Identify which cell holds the provided text, then report its [x, y] central coordinate. 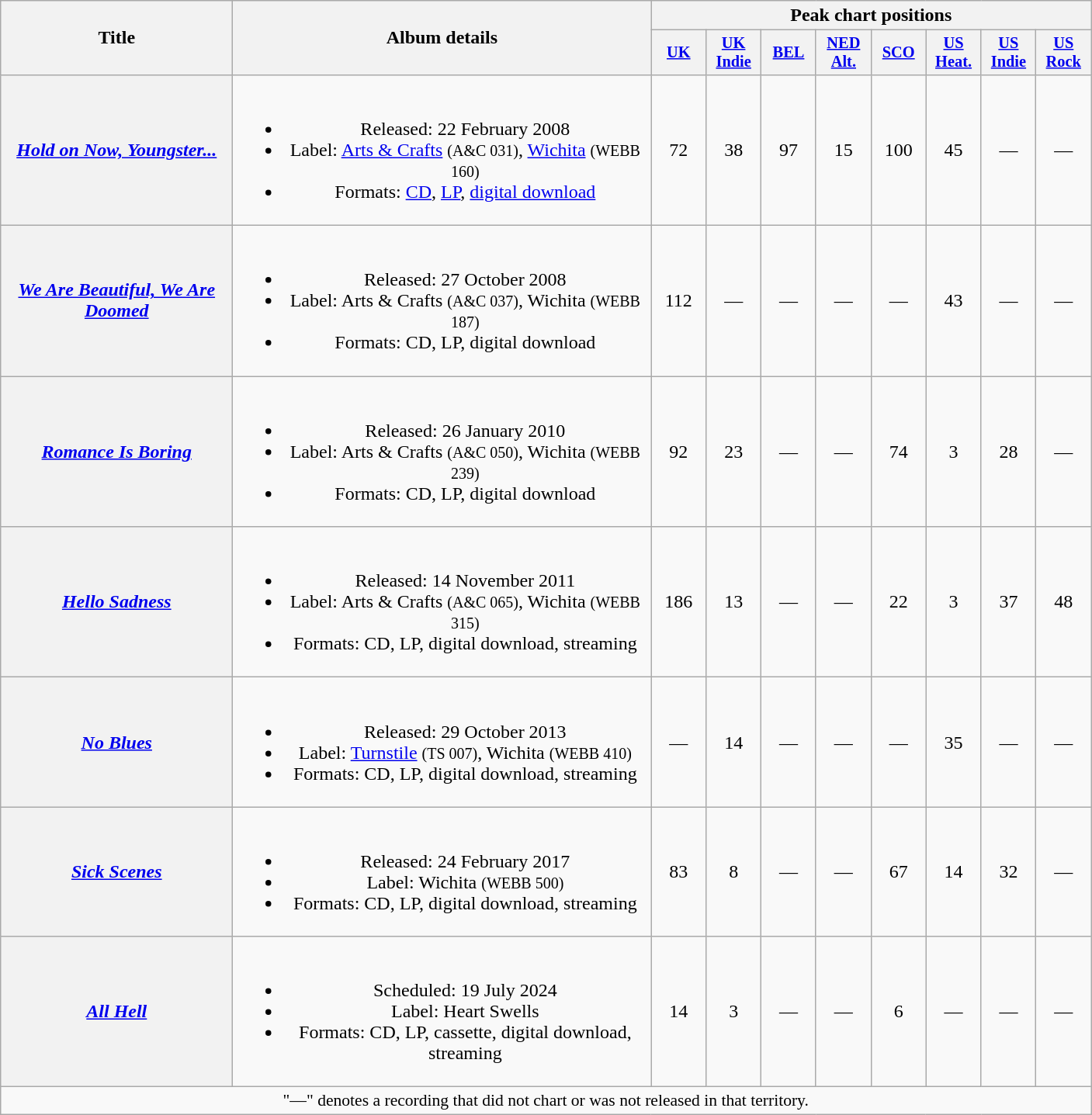
Romance Is Boring [116, 452]
112 [678, 301]
Title [116, 38]
38 [734, 150]
43 [953, 301]
15 [843, 150]
Peak chart positions [871, 16]
Released: 29 October 2013Label: Turnstile (TS 007), Wichita (WEBB 410)Formats: CD, LP, digital download, streaming [442, 742]
NEDAlt. [843, 53]
Released: 14 November 2011Label: Arts & Crafts (A&C 065), Wichita (WEBB 315)Formats: CD, LP, digital download, streaming [442, 602]
35 [953, 742]
97 [789, 150]
USIndie [1009, 53]
48 [1063, 602]
83 [678, 872]
Released: 22 February 2008Label: Arts & Crafts (A&C 031), Wichita (WEBB 160)Formats: CD, LP, digital download [442, 150]
Hello Sadness [116, 602]
Album details [442, 38]
32 [1009, 872]
8 [734, 872]
6 [899, 1012]
Hold on Now, Youngster... [116, 150]
23 [734, 452]
Sick Scenes [116, 872]
37 [1009, 602]
USRock [1063, 53]
"—" denotes a recording that did not chart or was not released in that territory. [546, 1101]
Released: 26 January 2010Label: Arts & Crafts (A&C 050), Wichita (WEBB 239)Formats: CD, LP, digital download [442, 452]
No Blues [116, 742]
28 [1009, 452]
USHeat. [953, 53]
UK [678, 53]
92 [678, 452]
UKIndie [734, 53]
Released: 24 February 2017Label: Wichita (WEBB 500)Formats: CD, LP, digital download, streaming [442, 872]
22 [899, 602]
Scheduled: 19 July 2024Label: Heart SwellsFormats: CD, LP, cassette, digital download, streaming [442, 1012]
67 [899, 872]
Released: 27 October 2008Label: Arts & Crafts (A&C 037), Wichita (WEBB 187)Formats: CD, LP, digital download [442, 301]
72 [678, 150]
BEL [789, 53]
186 [678, 602]
74 [899, 452]
All Hell [116, 1012]
100 [899, 150]
SCO [899, 53]
13 [734, 602]
45 [953, 150]
We Are Beautiful, We Are Doomed [116, 301]
